Search for the cell housing the specified text and yield its (X, Y) center coordinate. 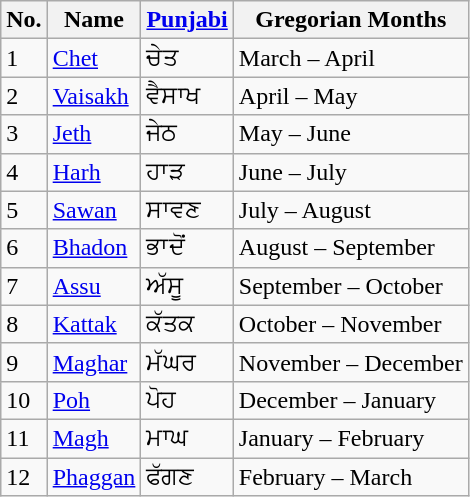
ਜੇਠ (187, 134)
Gregorian Months (350, 20)
October – November (350, 324)
April – May (350, 96)
May – June (350, 134)
Assu (94, 286)
ਹਾੜ (187, 172)
August – September (350, 248)
March – April (350, 58)
Punjabi (187, 20)
No. (24, 20)
February – March (350, 477)
ਫੱਗਣ (187, 477)
4 (24, 172)
ਕੱਤਕ (187, 324)
3 (24, 134)
ਅੱਸੂ (187, 286)
June – July (350, 172)
Chet (94, 58)
November – December (350, 362)
2 (24, 96)
ਸਾਵਣ (187, 210)
Kattak (94, 324)
January – February (350, 438)
Bhadon (94, 248)
12 (24, 477)
ਭਾਦੋਂ (187, 248)
1 (24, 58)
Poh (94, 400)
9 (24, 362)
Name (94, 20)
5 (24, 210)
Vaisakh (94, 96)
Sawan (94, 210)
11 (24, 438)
December – January (350, 400)
6 (24, 248)
Jeth (94, 134)
7 (24, 286)
ਚੇਤ (187, 58)
Magh (94, 438)
ਮਾਘ (187, 438)
ਮੱਘਰ (187, 362)
Harh (94, 172)
Phaggan (94, 477)
10 (24, 400)
September – October (350, 286)
Maghar (94, 362)
July – August (350, 210)
8 (24, 324)
ਵੈਸਾਖ (187, 96)
ਪੋਹ (187, 400)
